Determine the (X, Y) coordinate at the center of the cell enclosing the given text.  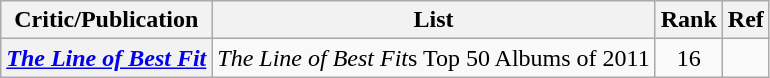
Rank (688, 20)
The Line of Best Fit (106, 58)
List (434, 20)
Critic/Publication (106, 20)
The Line of Best Fits Top 50 Albums of 2011 (434, 58)
16 (688, 58)
Ref (746, 20)
